For the text-containing cell, return its midpoint in [x, y] coordinate format. 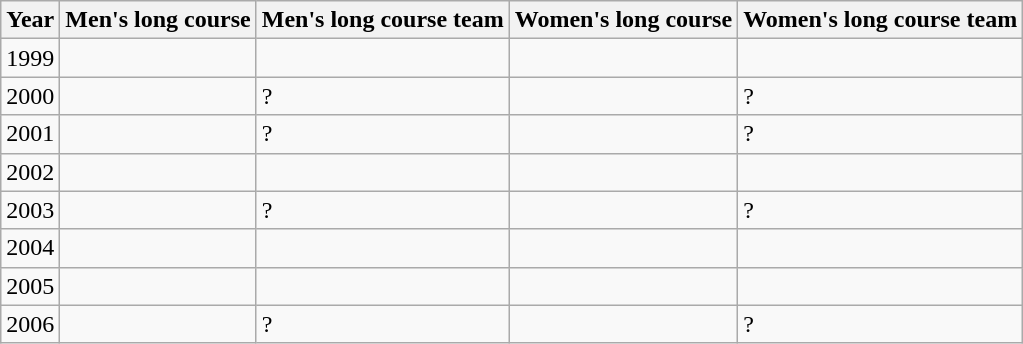
1999 [30, 58]
2004 [30, 248]
Women's long course team [880, 20]
Men's long course team [382, 20]
Women's long course [623, 20]
2003 [30, 210]
Year [30, 20]
2002 [30, 172]
2005 [30, 286]
2001 [30, 134]
2000 [30, 96]
2006 [30, 324]
Men's long course [158, 20]
